Capture the cell that displays the provided text and extract its (X, Y) central coordinate. 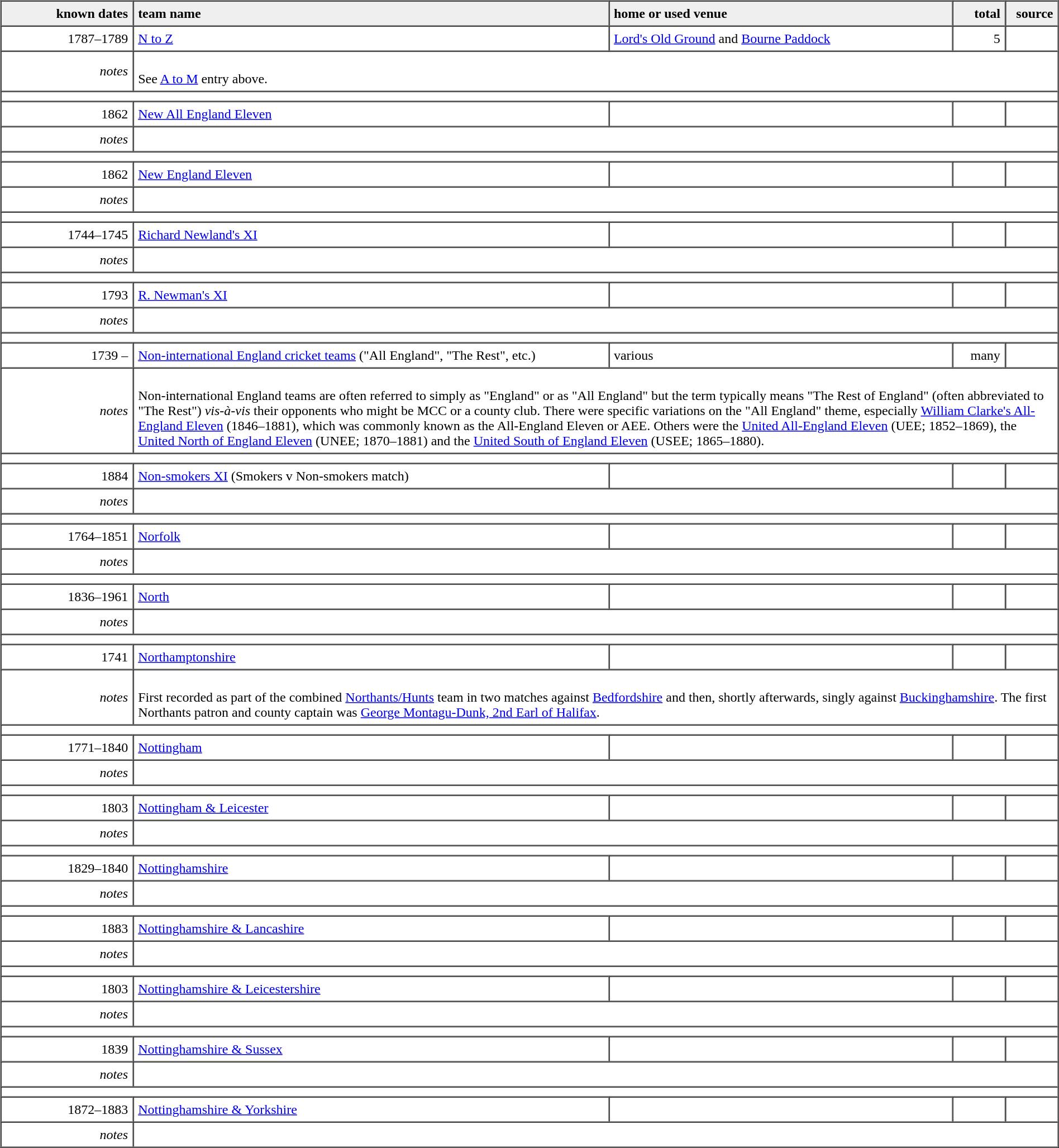
1764–1851 (67, 536)
R. Newman's XI (371, 295)
1883 (67, 928)
Lord's Old Ground and Bourne Paddock (781, 38)
5 (979, 38)
Nottinghamshire & Lancashire (371, 928)
1739 – (67, 355)
Northamptonshire (371, 657)
many (979, 355)
1787–1789 (67, 38)
total (979, 13)
New All England Eleven (371, 114)
Nottinghamshire & Yorkshire (371, 1109)
1744–1745 (67, 235)
Nottinghamshire & Sussex (371, 1049)
Nottinghamshire (371, 868)
1741 (67, 657)
various (781, 355)
Nottingham (371, 747)
1872–1883 (67, 1109)
1836–1961 (67, 597)
See A to M entry above. (595, 72)
Richard Newland's XI (371, 235)
team name (371, 13)
Nottingham & Leicester (371, 808)
N to Z (371, 38)
1884 (67, 476)
Norfolk (371, 536)
known dates (67, 13)
1771–1840 (67, 747)
Non-smokers XI (Smokers v Non-smokers match) (371, 476)
source (1032, 13)
1793 (67, 295)
Nottinghamshire & Leicestershire (371, 989)
North (371, 597)
1829–1840 (67, 868)
home or used venue (781, 13)
New England Eleven (371, 174)
Non-international England cricket teams ("All England", "The Rest", etc.) (371, 355)
1839 (67, 1049)
